Output the [x, y] coordinate of the center of the cell containing the given text.  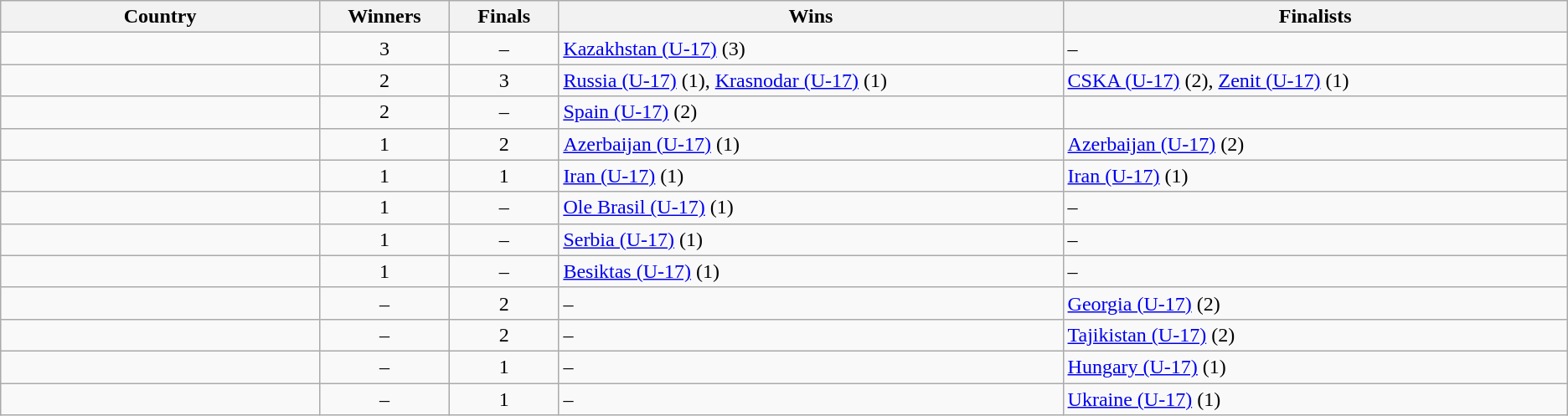
Ukraine (U-17) (1) [1315, 399]
Hungary (U-17) (1) [1315, 367]
Spain (U-17) (2) [811, 112]
Finals [504, 17]
Besiktas (U-17) (1) [811, 271]
Russia (U-17) (1), Krasnodar (U-17) (1) [811, 80]
Kazakhstan (U-17) (3) [811, 49]
Serbia (U-17) (1) [811, 239]
Tajikistan (U-17) (2) [1315, 335]
Azerbaijan (U-17) (1) [811, 144]
Country [161, 17]
Wins [811, 17]
Azerbaijan (U-17) (2) [1315, 144]
Finalists [1315, 17]
CSKA (U-17) (2), Zenit (U-17) (1) [1315, 80]
Winners [384, 17]
Georgia (U-17) (2) [1315, 303]
Ole Brasil (U-17) (1) [811, 208]
